Output the (X, Y) coordinate of the center of the cell containing the given text.  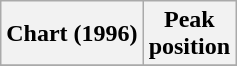
Chart (1996) (72, 34)
Peakposition (189, 34)
